Return [x, y] of the center of cell containing provided text 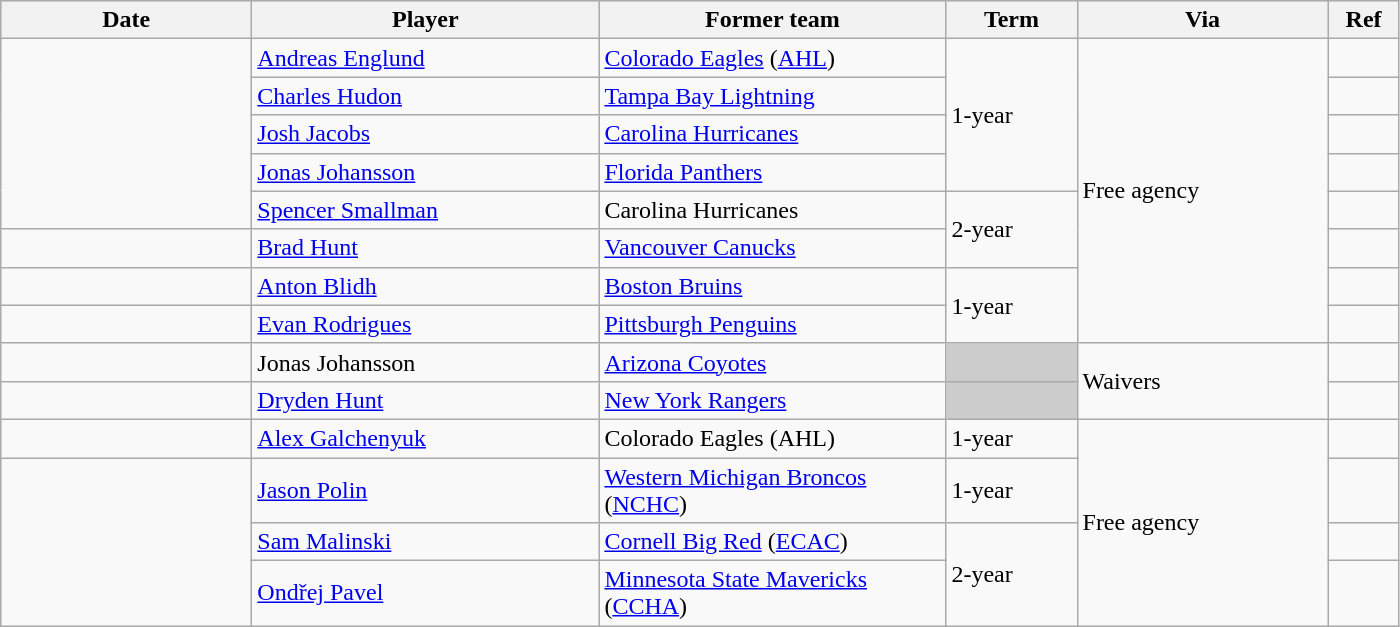
Western Michigan Broncos (NCHC) [772, 490]
Tampa Bay Lightning [772, 96]
Boston Bruins [772, 286]
Sam Malinski [426, 542]
Via [1202, 20]
Minnesota State Mavericks (CCHA) [772, 594]
Dryden Hunt [426, 400]
Term [1012, 20]
Waivers [1202, 381]
Alex Galchenyuk [426, 438]
Florida Panthers [772, 172]
Anton Blidh [426, 286]
Ref [1364, 20]
Former team [772, 20]
Arizona Coyotes [772, 362]
Player [426, 20]
Date [126, 20]
Jason Polin [426, 490]
Spencer Smallman [426, 210]
Ondřej Pavel [426, 594]
Andreas Englund [426, 58]
Josh Jacobs [426, 134]
Pittsburgh Penguins [772, 324]
Cornell Big Red (ECAC) [772, 542]
New York Rangers [772, 400]
Evan Rodrigues [426, 324]
Vancouver Canucks [772, 248]
Charles Hudon [426, 96]
Brad Hunt [426, 248]
